Output the [x, y] coordinate of the center of the cell containing the given text.  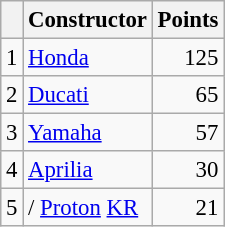
Yamaha [88, 133]
Honda [88, 58]
Points [188, 20]
/ Proton KR [88, 208]
1 [12, 58]
21 [188, 208]
Aprilia [88, 170]
4 [12, 170]
Constructor [88, 20]
3 [12, 133]
5 [12, 208]
57 [188, 133]
Ducati [88, 95]
125 [188, 58]
2 [12, 95]
30 [188, 170]
65 [188, 95]
